Determine the (x, y) coordinate at the center of the cell enclosing the given text.  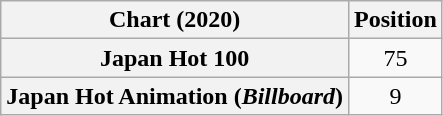
Chart (2020) (175, 20)
9 (396, 96)
Position (396, 20)
75 (396, 58)
Japan Hot Animation (Billboard) (175, 96)
Japan Hot 100 (175, 58)
